Locate the cell with the specified text and output its [X, Y] center coordinate. 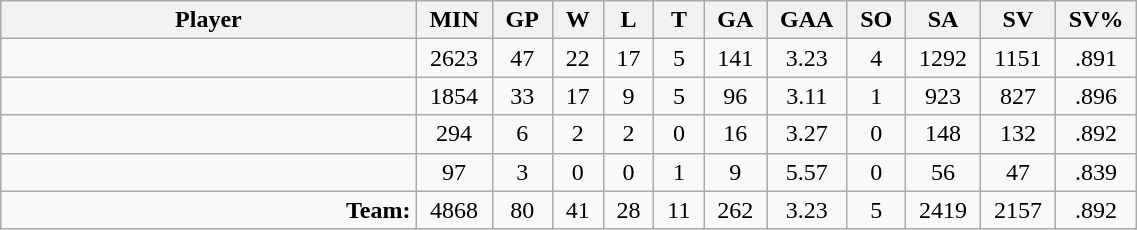
41 [578, 210]
28 [628, 210]
Team: [208, 210]
SV [1018, 20]
GP [522, 20]
3.11 [807, 96]
.891 [1096, 58]
Player [208, 20]
80 [522, 210]
4 [876, 58]
GAA [807, 20]
3 [522, 172]
1151 [1018, 58]
827 [1018, 96]
22 [578, 58]
T [679, 20]
262 [736, 210]
16 [736, 134]
96 [736, 96]
2623 [454, 58]
3.27 [807, 134]
33 [522, 96]
148 [944, 134]
SO [876, 20]
5.57 [807, 172]
56 [944, 172]
923 [944, 96]
132 [1018, 134]
L [628, 20]
.896 [1096, 96]
2419 [944, 210]
294 [454, 134]
4868 [454, 210]
GA [736, 20]
W [578, 20]
.839 [1096, 172]
6 [522, 134]
SA [944, 20]
2157 [1018, 210]
1292 [944, 58]
1854 [454, 96]
MIN [454, 20]
SV% [1096, 20]
11 [679, 210]
97 [454, 172]
141 [736, 58]
